Return (X, Y) of the center of cell containing provided text 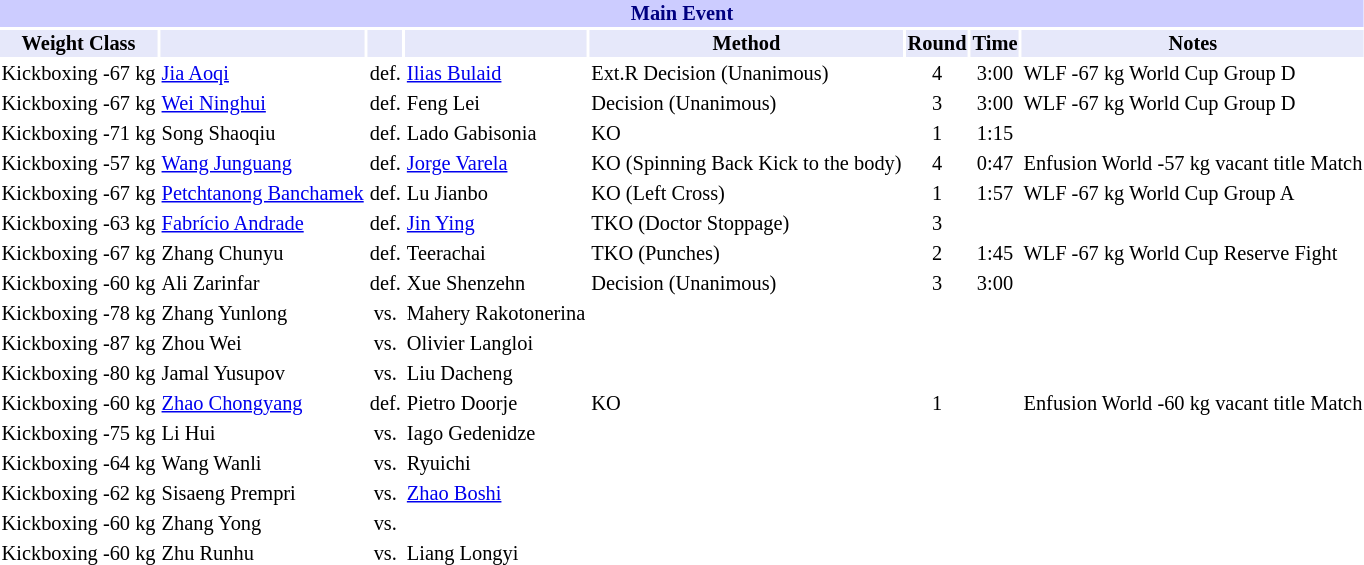
Kickboxing -63 kg (78, 224)
Iago Gedenidze (496, 434)
Notes (1193, 44)
WLF -67 kg World Cup Reserve Fight (1193, 254)
1:45 (995, 254)
Song Shaoqiu (262, 134)
Lado Gabisonia (496, 134)
Lu Jianbo (496, 194)
Wang Junguang (262, 164)
Enfusion World -60 kg vacant title Match (1193, 404)
Zhang Yunlong (262, 314)
Ilias Bulaid (496, 74)
Zhou Wei (262, 344)
Kickboxing -62 kg (78, 494)
Jorge Varela (496, 164)
Zhang Chunyu (262, 254)
1:15 (995, 134)
KO (Left Cross) (746, 194)
TKO (Punches) (746, 254)
Kickboxing -80 kg (78, 374)
Kickboxing -78 kg (78, 314)
Mahery Rakotonerina (496, 314)
Xue Shenzehn (496, 284)
Zhao Chongyang (262, 404)
Main Event (682, 14)
Petchtanong Banchamek (262, 194)
0:47 (995, 164)
Sisaeng Prempri (262, 494)
Kickboxing -71 kg (78, 134)
Zhang Yong (262, 524)
Wei Ninghui (262, 104)
Jamal Yusupov (262, 374)
Round (937, 44)
Jia Aoqi (262, 74)
Fabrício Andrade (262, 224)
Kickboxing -64 kg (78, 464)
Ext.R Decision (Unanimous) (746, 74)
KO (Spinning Back Kick to the body) (746, 164)
Ryuichi (496, 464)
TKO (Doctor Stoppage) (746, 224)
Ali Zarinfar (262, 284)
Enfusion World -57 kg vacant title Match (1193, 164)
Jin Ying (496, 224)
1:57 (995, 194)
Weight Class (78, 44)
Wang Wanli (262, 464)
Teerachai (496, 254)
Li Hui (262, 434)
Olivier Langloi (496, 344)
Kickboxing -75 kg (78, 434)
Time (995, 44)
Pietro Doorje (496, 404)
Kickboxing -87 kg (78, 344)
Method (746, 44)
Kickboxing -57 kg (78, 164)
2 (937, 254)
WLF -67 kg World Cup Group A (1193, 194)
Feng Lei (496, 104)
Zhao Boshi (496, 494)
Liu Dacheng (496, 374)
